For the text-containing cell, return its midpoint in [x, y] coordinate format. 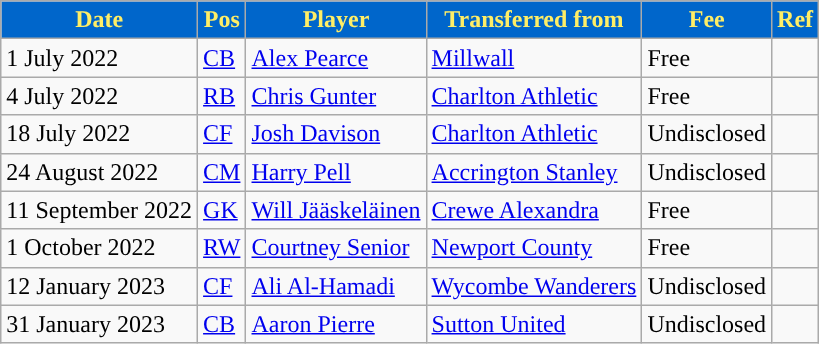
Newport County [534, 248]
18 July 2022 [100, 134]
1 October 2022 [100, 248]
Millwall [534, 58]
Courtney Senior [336, 248]
Sutton United [534, 324]
Chris Gunter [336, 96]
Harry Pell [336, 172]
Date [100, 20]
Fee [707, 20]
1 July 2022 [100, 58]
Will Jääskeläinen [336, 210]
11 September 2022 [100, 210]
Crewe Alexandra [534, 210]
Transferred from [534, 20]
12 January 2023 [100, 286]
Ali Al-Hamadi [336, 286]
CM [222, 172]
Josh Davison [336, 134]
Ref [796, 20]
GK [222, 210]
Player [336, 20]
4 July 2022 [100, 96]
Aaron Pierre [336, 324]
Accrington Stanley [534, 172]
Alex Pearce [336, 58]
24 August 2022 [100, 172]
Pos [222, 20]
Wycombe Wanderers [534, 286]
RW [222, 248]
31 January 2023 [100, 324]
RB [222, 96]
